Return the [x, y] coordinate for the center point of the cell that contains the specified text.  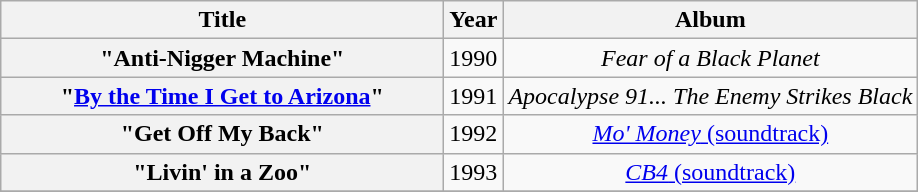
1991 [474, 96]
1992 [474, 134]
"Anti-Nigger Machine" [222, 58]
Apocalypse 91... The Enemy Strikes Black [710, 96]
Mo' Money (soundtrack) [710, 134]
1990 [474, 58]
Album [710, 20]
Title [222, 20]
Year [474, 20]
"Livin' in a Zoo" [222, 172]
"Get Off My Back" [222, 134]
Fear of a Black Planet [710, 58]
1993 [474, 172]
"By the Time I Get to Arizona" [222, 96]
CB4 (soundtrack) [710, 172]
